Capture the cell that displays the provided text and extract its (x, y) central coordinate. 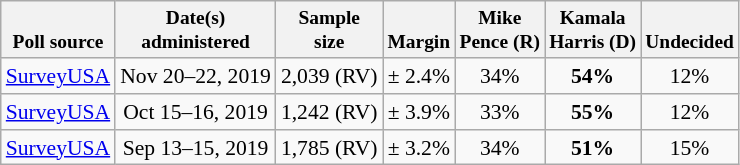
Oct 15–16, 2019 (196, 112)
33% (500, 112)
2,039 (RV) (330, 76)
Nov 20–22, 2019 (196, 76)
55% (593, 112)
KamalaHarris (D) (593, 30)
± 2.4% (419, 76)
34% (500, 76)
Poll source (58, 30)
MikePence (R) (500, 30)
Undecided (690, 30)
Date(s)administered (196, 30)
± 3.9% (419, 112)
54% (593, 76)
Samplesize (330, 30)
1,242 (RV) (330, 112)
Margin (419, 30)
